Scan for the cell matching the given text and deliver its (X, Y) coordinate at center. 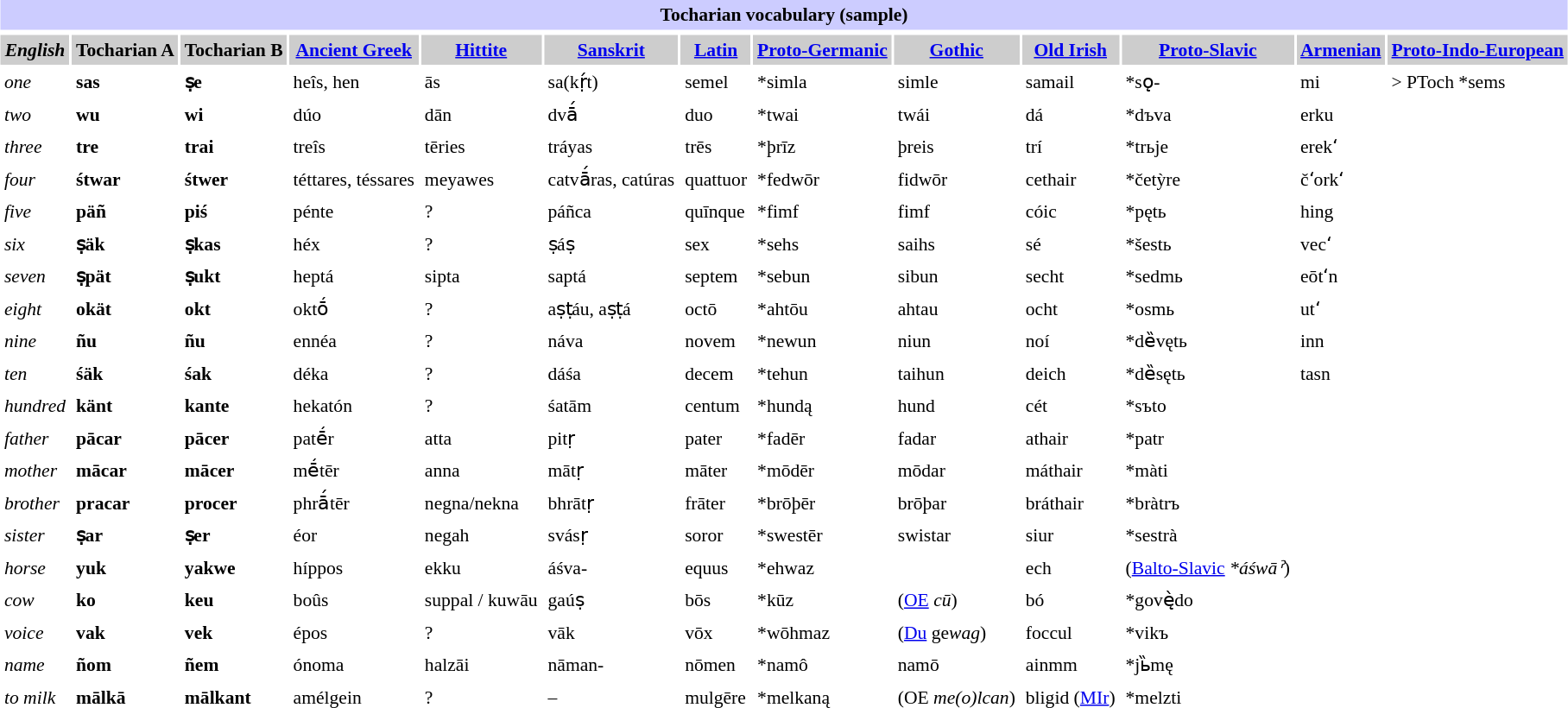
*namô (823, 665)
okät (126, 308)
*dȅvętь (1207, 341)
> PToch *sems (1478, 82)
tēries (481, 147)
ṣar (126, 535)
*ehwaz (823, 567)
þreis (957, 147)
páñca (611, 212)
ñom (126, 665)
brōþar (957, 503)
mother (35, 471)
Ancient Greek (354, 49)
*kūz (823, 600)
quattuor (717, 179)
sa(kṛ́t) (611, 82)
tre (126, 147)
seven (35, 276)
athair (1071, 438)
pater (717, 438)
ech (1071, 567)
ocht (1071, 308)
*dъva (1207, 115)
decem (717, 374)
*sǫ- (1207, 82)
vecʻ (1342, 244)
híppos (354, 567)
deich (1071, 374)
(Balto-Slavic *áśwāˀ) (1207, 567)
ṣukt (233, 276)
secht (1071, 276)
centum (717, 406)
dá (1071, 115)
*sedmь (1207, 276)
namō (957, 665)
*trьje (1207, 147)
cethair (1071, 179)
pācar (126, 438)
ṣpät (126, 276)
piś (233, 212)
boûs (354, 600)
heîs, hen (354, 82)
ekku (481, 567)
Armenian (1342, 49)
father (35, 438)
hund (957, 406)
dáśa (611, 374)
duo (717, 115)
śtwar (126, 179)
octō (717, 308)
nine (35, 341)
kante (233, 406)
halzāi (481, 665)
*vikъ (1207, 633)
saptá (611, 276)
*swestēr (823, 535)
saihs (957, 244)
wu (126, 115)
bráthair (1071, 503)
vōx (717, 633)
fidwōr (957, 179)
dvā́ (611, 115)
samail (1071, 82)
héx (354, 244)
wi (233, 115)
semel (717, 82)
ṣäk (126, 244)
*sebun (823, 276)
*šestь (1207, 244)
śatām (611, 406)
three (35, 147)
sibun (957, 276)
śak (233, 374)
trai (233, 147)
*dȅsętь (1207, 374)
nōmen (717, 665)
pitṛ (611, 438)
pācer (233, 438)
*sъto (1207, 406)
four (35, 179)
eōtʻn (1342, 276)
Old Irish (1071, 49)
six (35, 244)
noí (1071, 341)
ahtau (957, 308)
brother (35, 503)
taihun (957, 374)
Latin (717, 49)
niun (957, 341)
name (35, 665)
cow (35, 600)
*mōdēr (823, 471)
päñ (126, 212)
ās (481, 82)
treîs (354, 147)
*twai (823, 115)
dān (481, 115)
épos (354, 633)
ṣe (233, 82)
*simla (823, 82)
mācar (126, 471)
negna/nekna (481, 503)
equus (717, 567)
ten (35, 374)
hekatón (354, 406)
erku (1342, 115)
(OE cū) (957, 600)
utʻ (1342, 308)
*govę̀do (1207, 600)
*sestrà (1207, 535)
Tocharian A (126, 49)
*hundą (823, 406)
mḗtēr (354, 471)
novem (717, 341)
sipta (481, 276)
hundred (35, 406)
anna (481, 471)
ennéa (354, 341)
horse (35, 567)
procer (233, 503)
*fimf (823, 212)
patḗr (354, 438)
Proto-Slavic (1207, 49)
māter (717, 471)
áśva- (611, 567)
Sanskrit (611, 49)
keu (233, 600)
one (35, 82)
atta (481, 438)
bhrātṛ (611, 503)
ṣer (233, 535)
ṣkas (233, 244)
*wōhmaz (823, 633)
trēs (717, 147)
*þrīz (823, 147)
inn (1342, 341)
swistar (957, 535)
ainmm (1071, 665)
oktṓ (354, 308)
fimf (957, 212)
soror (717, 535)
quīnque (717, 212)
foccul (1071, 633)
yakwe (233, 567)
svásṛ (611, 535)
five (35, 212)
čʻorkʻ (1342, 179)
two (35, 115)
meyawes (481, 179)
Tocharian B (233, 49)
erekʻ (1342, 147)
*tehun (823, 374)
vak (126, 633)
Proto-Indo-European (1478, 49)
*sehs (823, 244)
pracar (126, 503)
pénte (354, 212)
Proto-Germanic (823, 49)
sas (126, 82)
tráyas (611, 147)
cét (1071, 406)
mācer (233, 471)
*osmь (1207, 308)
tasn (1342, 374)
simle (957, 82)
*newun (823, 341)
eight (35, 308)
śäk (126, 374)
*bràtrъ (1207, 503)
vāk (611, 633)
śtwer (233, 179)
ónoma (354, 665)
mōdar (957, 471)
vek (233, 633)
cóic (1071, 212)
hing (1342, 212)
mi (1342, 82)
náva (611, 341)
twái (957, 115)
suppal / kuwāu (481, 600)
ko (126, 600)
mātṛ (611, 471)
gaúṣ (611, 600)
English (35, 49)
*ahtōu (823, 308)
*brōþēr (823, 503)
Gothic (957, 49)
téttares, téssares (354, 179)
éor (354, 535)
*pętь (1207, 212)
ṣáṣ (611, 244)
heptá (354, 276)
*jь̏mę (1207, 665)
máthair (1071, 471)
Tocharian vocabulary (sample) (784, 15)
voice (35, 633)
bó (1071, 600)
känt (126, 406)
septem (717, 276)
ñem (233, 665)
*četỳre (1207, 179)
*patr (1207, 438)
sister (35, 535)
nāman- (611, 665)
déka (354, 374)
siur (1071, 535)
negah (481, 535)
yuk (126, 567)
sé (1071, 244)
fadar (957, 438)
*fadēr (823, 438)
*fedwōr (823, 179)
okt (233, 308)
frāter (717, 503)
aṣṭáu, aṣṭá (611, 308)
bōs (717, 600)
trí (1071, 147)
(Du gewag) (957, 633)
Hittite (481, 49)
*màti (1207, 471)
sex (717, 244)
catvā́ras, catúras (611, 179)
dúo (354, 115)
phrā́tēr (354, 503)
